From the cell containing the given text, extract its center point as [x, y] coordinate. 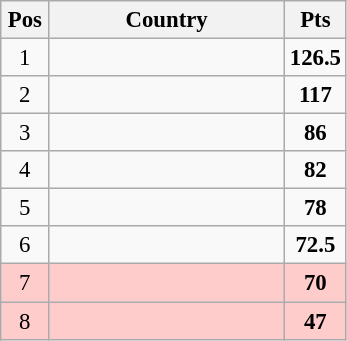
72.5 [315, 245]
86 [315, 133]
117 [315, 95]
1 [25, 58]
78 [315, 208]
6 [25, 245]
2 [25, 95]
Pos [25, 20]
47 [315, 321]
8 [25, 321]
Pts [315, 20]
5 [25, 208]
Country [167, 20]
7 [25, 283]
4 [25, 170]
82 [315, 170]
70 [315, 283]
3 [25, 133]
126.5 [315, 58]
